From the cell containing the given text, extract its center point as (x, y) coordinate. 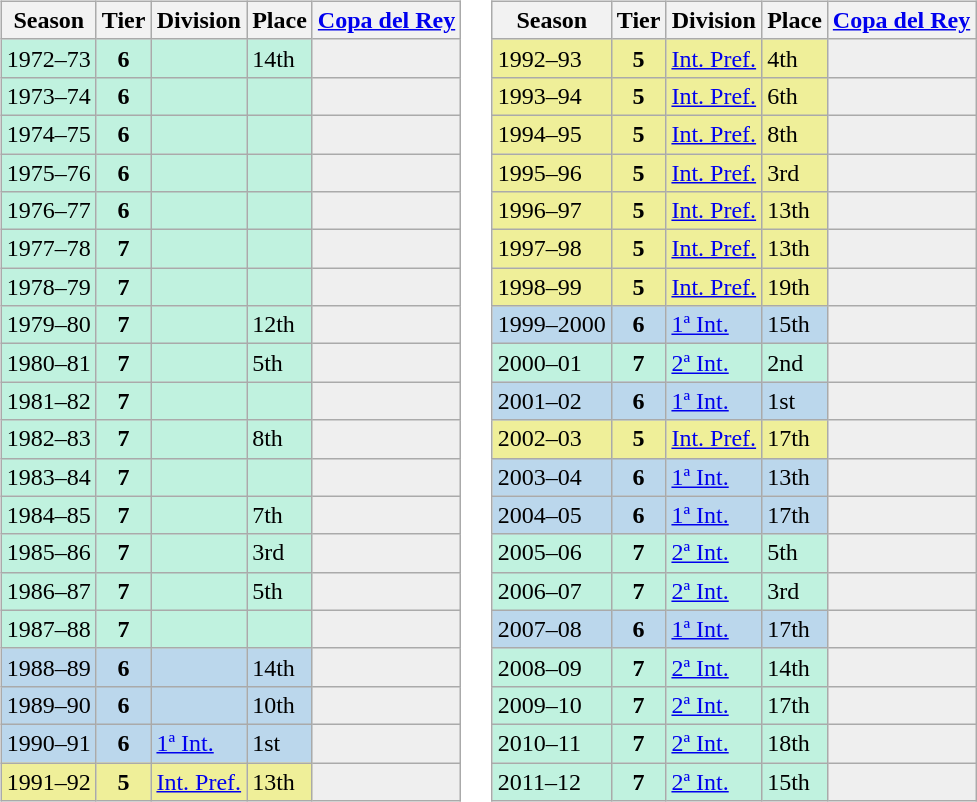
1980–81 (48, 363)
2011–12 (552, 781)
2004–05 (552, 515)
1991–92 (48, 781)
1984–85 (48, 515)
1976–77 (48, 211)
1992–93 (552, 58)
1997–98 (552, 249)
1981–82 (48, 401)
12th (280, 325)
1996–97 (552, 211)
2005–06 (552, 553)
1986–87 (48, 591)
2006–07 (552, 591)
1982–83 (48, 439)
2010–11 (552, 743)
19th (795, 287)
2nd (795, 363)
1979–80 (48, 325)
1987–88 (48, 629)
1973–74 (48, 96)
4th (795, 58)
10th (280, 705)
1977–78 (48, 249)
1985–86 (48, 553)
1975–76 (48, 173)
7th (280, 515)
1994–95 (552, 134)
2002–03 (552, 439)
2000–01 (552, 363)
6th (795, 96)
1988–89 (48, 667)
18th (795, 743)
1995–96 (552, 173)
1974–75 (48, 134)
2003–04 (552, 477)
1990–91 (48, 743)
1983–84 (48, 477)
2007–08 (552, 629)
1998–99 (552, 287)
1993–94 (552, 96)
2001–02 (552, 401)
1972–73 (48, 58)
2008–09 (552, 667)
1999–2000 (552, 325)
1978–79 (48, 287)
2009–10 (552, 705)
1989–90 (48, 705)
